Determine the (X, Y) coordinate at the center of the cell enclosing the given text.  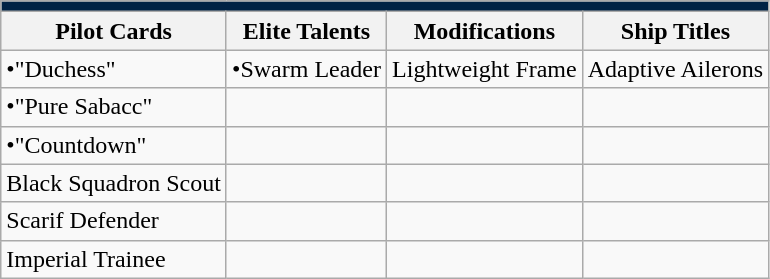
•"Pure Sabacc" (114, 107)
Adaptive Ailerons (675, 69)
Lightweight Frame (485, 69)
•"Duchess" (114, 69)
Imperial Trainee (114, 259)
Scarif Defender (114, 221)
Elite Talents (306, 31)
Black Squadron Scout (114, 183)
Modifications (485, 31)
•"Countdown" (114, 145)
•Swarm Leader (306, 69)
Pilot Cards (114, 31)
Ship Titles (675, 31)
